Output the [x, y] coordinate of the center of the cell containing the given text.  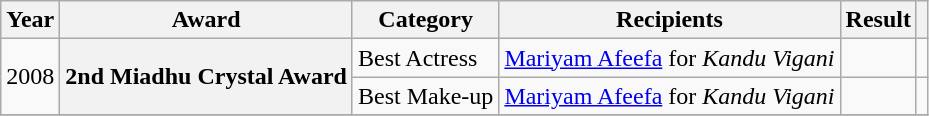
2nd Miadhu Crystal Award [206, 77]
Best Make-up [425, 96]
Category [425, 20]
Year [30, 20]
Award [206, 20]
Recipients [670, 20]
2008 [30, 77]
Result [878, 20]
Best Actress [425, 58]
